Return the [x, y] coordinate for the center point of the cell that contains the specified text.  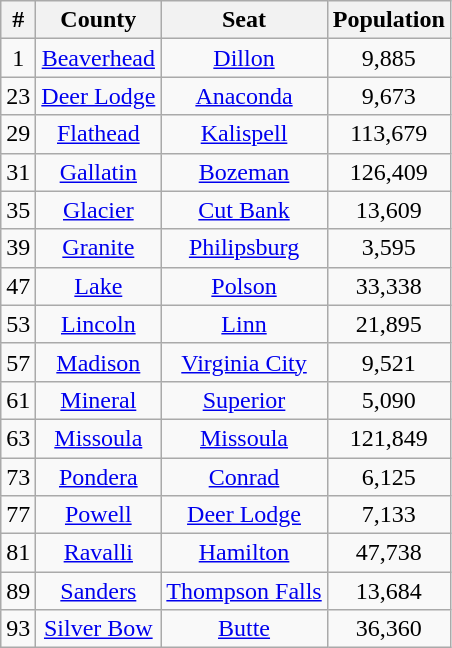
35 [18, 210]
Kalispell [244, 134]
County [98, 20]
9,673 [388, 96]
Glacier [98, 210]
# [18, 20]
Superior [244, 400]
Anaconda [244, 96]
31 [18, 172]
113,679 [388, 134]
Thompson Falls [244, 591]
Madison [98, 362]
Dillon [244, 58]
Linn [244, 324]
13,684 [388, 591]
Butte [244, 629]
77 [18, 515]
Powell [98, 515]
57 [18, 362]
39 [18, 248]
126,409 [388, 172]
63 [18, 438]
Hamilton [244, 553]
Population [388, 20]
53 [18, 324]
36,360 [388, 629]
Lake [98, 286]
Ravalli [98, 553]
5,090 [388, 400]
Gallatin [98, 172]
81 [18, 553]
89 [18, 591]
47 [18, 286]
1 [18, 58]
Lincoln [98, 324]
Conrad [244, 477]
9,885 [388, 58]
Sanders [98, 591]
33,338 [388, 286]
7,133 [388, 515]
121,849 [388, 438]
23 [18, 96]
Philipsburg [244, 248]
61 [18, 400]
Pondera [98, 477]
Virginia City [244, 362]
29 [18, 134]
3,595 [388, 248]
Mineral [98, 400]
47,738 [388, 553]
9,521 [388, 362]
21,895 [388, 324]
13,609 [388, 210]
Granite [98, 248]
Flathead [98, 134]
Cut Bank [244, 210]
6,125 [388, 477]
73 [18, 477]
Polson [244, 286]
Seat [244, 20]
Beaverhead [98, 58]
93 [18, 629]
Silver Bow [98, 629]
Bozeman [244, 172]
